From the cell containing the given text, extract its center point as [x, y] coordinate. 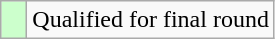
Qualified for final round [151, 20]
